Determine the [X, Y] coordinate at the center of the cell enclosing the given text.  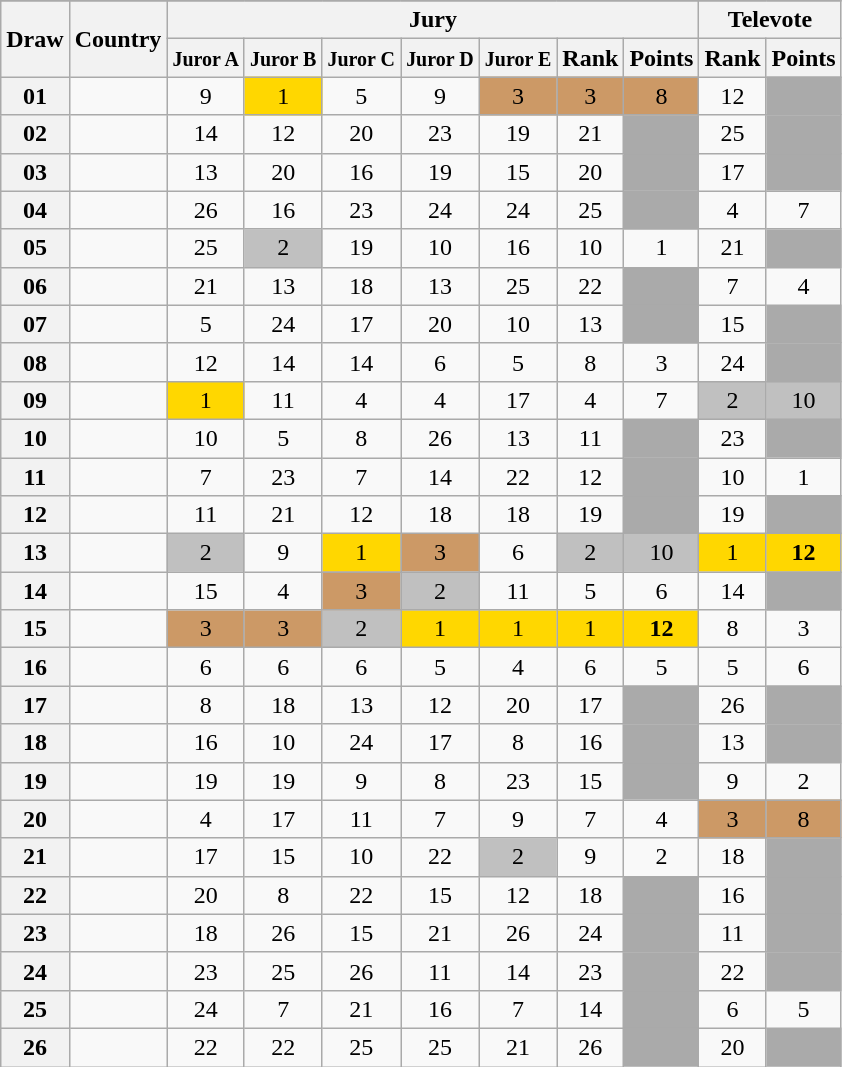
01 [35, 96]
Draw [35, 39]
02 [35, 134]
06 [35, 286]
Jury [433, 20]
03 [35, 172]
Juror A [206, 58]
Country [118, 39]
08 [35, 362]
Juror D [440, 58]
Televote [770, 20]
Juror E [518, 58]
09 [35, 400]
05 [35, 248]
Juror C [362, 58]
04 [35, 210]
Juror B [283, 58]
07 [35, 324]
